Return the [x, y] coordinate for the center point of the cell that contains the specified text.  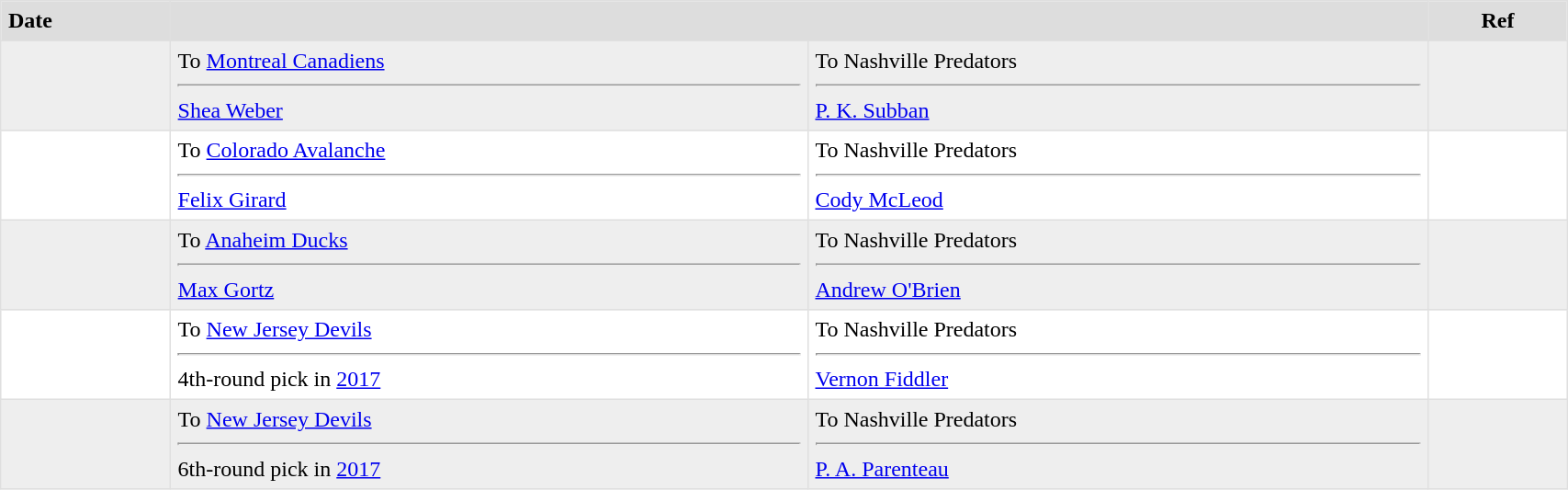
To Nashville Predators P. K. Subban [1118, 85]
To Nashville Predators Cody McLeod [1118, 176]
To Nashville Predators P. A. Parenteau [1118, 444]
To Nashville Predators Vernon Fiddler [1118, 355]
To Anaheim Ducks Max Gortz [489, 265]
To New Jersey Devils 4th-round pick in 2017 [489, 355]
Date [86, 21]
To New Jersey Devils 6th-round pick in 2017 [489, 444]
To Montreal Canadiens Shea Weber [489, 85]
To Colorado Avalanche Felix Girard [489, 176]
To Nashville Predators Andrew O'Brien [1118, 265]
Ref [1497, 21]
